Scan for the cell matching the given text and deliver its (X, Y) coordinate at center. 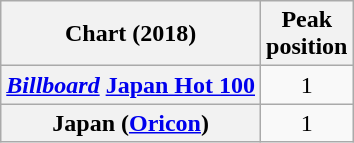
Japan (Oricon) (131, 123)
Chart (2018) (131, 34)
Peakposition (307, 34)
Billboard Japan Hot 100 (131, 85)
